Return the (x, y) coordinate for the center point of the cell that contains the specified text.  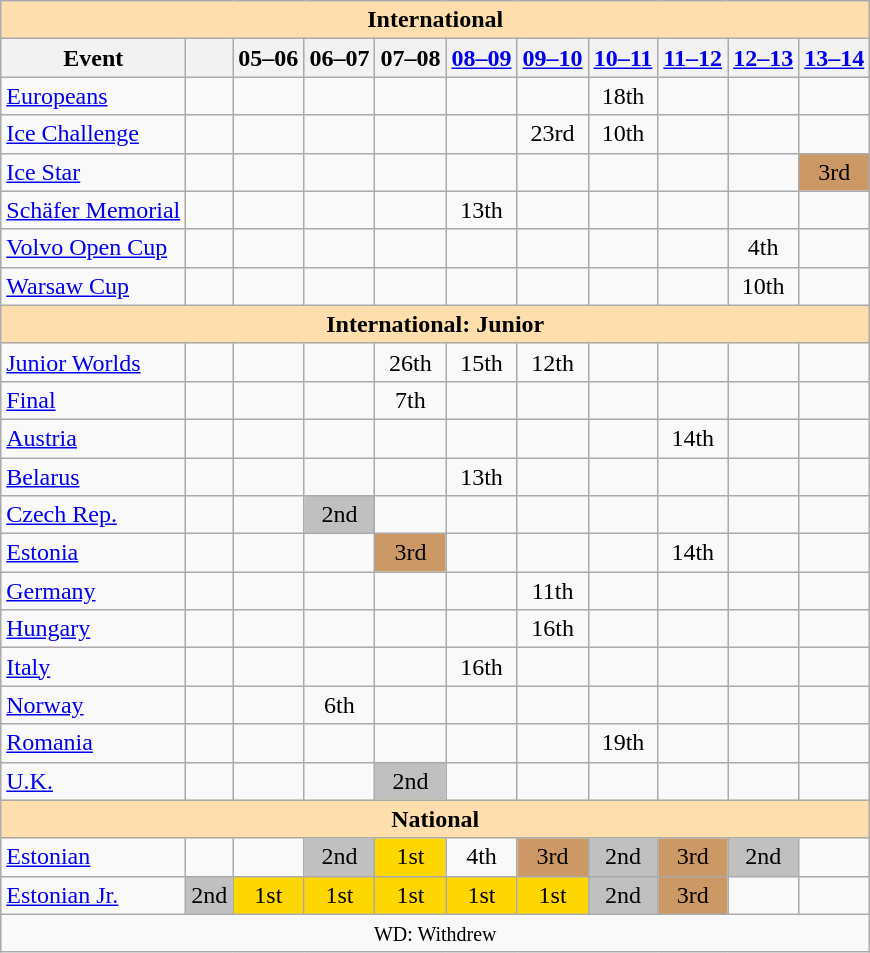
International (436, 20)
10–11 (623, 58)
26th (410, 362)
Hungary (94, 629)
Austria (94, 438)
Ice Challenge (94, 134)
Germany (94, 591)
08–09 (482, 58)
11–12 (693, 58)
Event (94, 58)
Volvo Open Cup (94, 248)
Romania (94, 743)
Europeans (94, 96)
Warsaw Cup (94, 286)
U.K. (94, 781)
Schäfer Memorial (94, 210)
12th (552, 362)
Norway (94, 705)
11th (552, 591)
Junior Worlds (94, 362)
18th (623, 96)
WD: Withdrew (436, 933)
Estonian (94, 857)
19th (623, 743)
Belarus (94, 477)
23rd (552, 134)
6th (340, 705)
National (436, 819)
Ice Star (94, 172)
09–10 (552, 58)
Final (94, 400)
05–06 (268, 58)
12–13 (764, 58)
7th (410, 400)
Estonia (94, 553)
Italy (94, 667)
15th (482, 362)
06–07 (340, 58)
13–14 (834, 58)
Estonian Jr. (94, 895)
07–08 (410, 58)
Czech Rep. (94, 515)
International: Junior (436, 324)
